Find where the given text appears and provide that cell's center as [X, Y] coordinate. 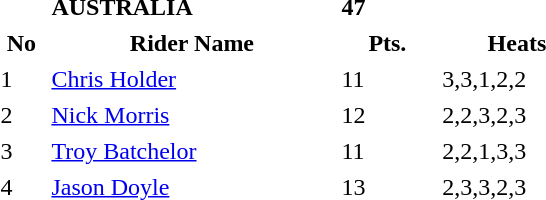
12 [388, 115]
Troy Batchelor [192, 151]
Nick Morris [192, 115]
Pts. [388, 43]
Rider Name [192, 43]
Chris Holder [192, 79]
